Search for the cell housing the specified text and yield its (x, y) center coordinate. 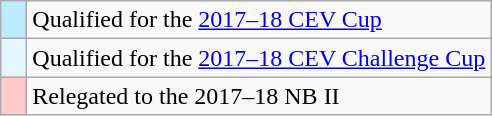
Qualified for the 2017–18 CEV Challenge Cup (259, 58)
Relegated to the 2017–18 NB II (259, 96)
Qualified for the 2017–18 CEV Cup (259, 20)
